Scan for the cell matching the given text and deliver its [x, y] coordinate at center. 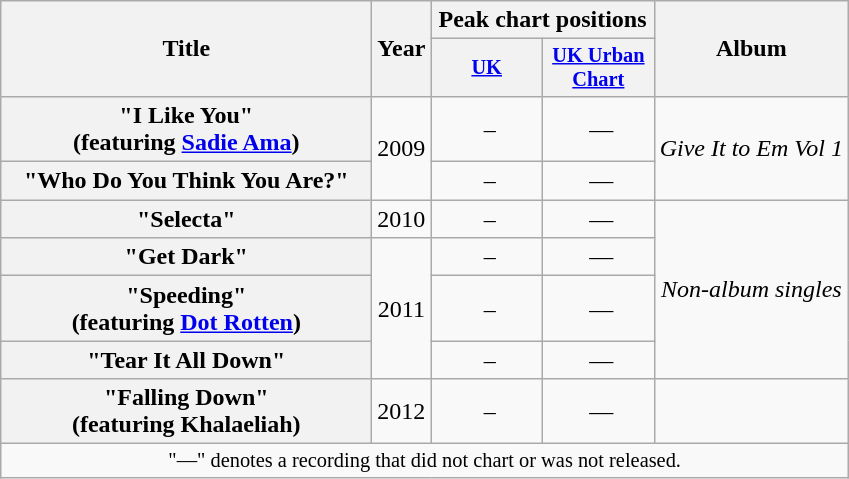
UK Urban Chart [599, 68]
2011 [402, 308]
"—" denotes a recording that did not chart or was not released. [425, 461]
"Selecta" [186, 219]
"Who Do You Think You Are?" [186, 181]
2010 [402, 219]
"Get Dark" [186, 257]
"I Like You"(featuring Sadie Ama) [186, 128]
UK [487, 68]
"Falling Down"(featuring Khalaeliah) [186, 412]
2009 [402, 148]
Album [751, 49]
"Speeding"(featuring Dot Rotten) [186, 308]
Non-album singles [751, 290]
2012 [402, 412]
Give It to Em Vol 1 [751, 148]
Year [402, 49]
Title [186, 49]
"Tear It All Down" [186, 360]
Peak chart positions [542, 20]
